Scan for the cell matching the given text and deliver its (x, y) coordinate at center. 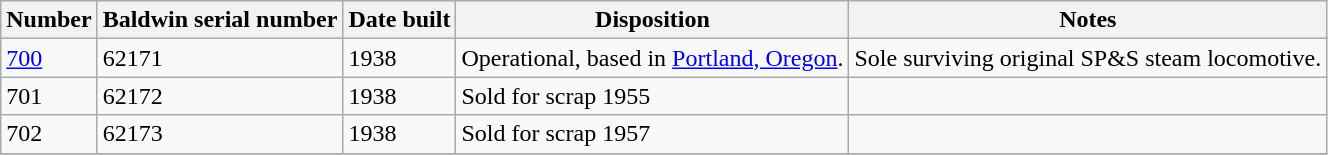
Sold for scrap 1955 (652, 96)
702 (49, 134)
701 (49, 96)
Baldwin serial number (220, 20)
Disposition (652, 20)
Notes (1088, 20)
62172 (220, 96)
Date built (400, 20)
700 (49, 58)
Operational, based in Portland, Oregon. (652, 58)
Number (49, 20)
62171 (220, 58)
62173 (220, 134)
Sole surviving original SP&S steam locomotive. (1088, 58)
Sold for scrap 1957 (652, 134)
